Search for the cell housing the specified text and yield its [X, Y] center coordinate. 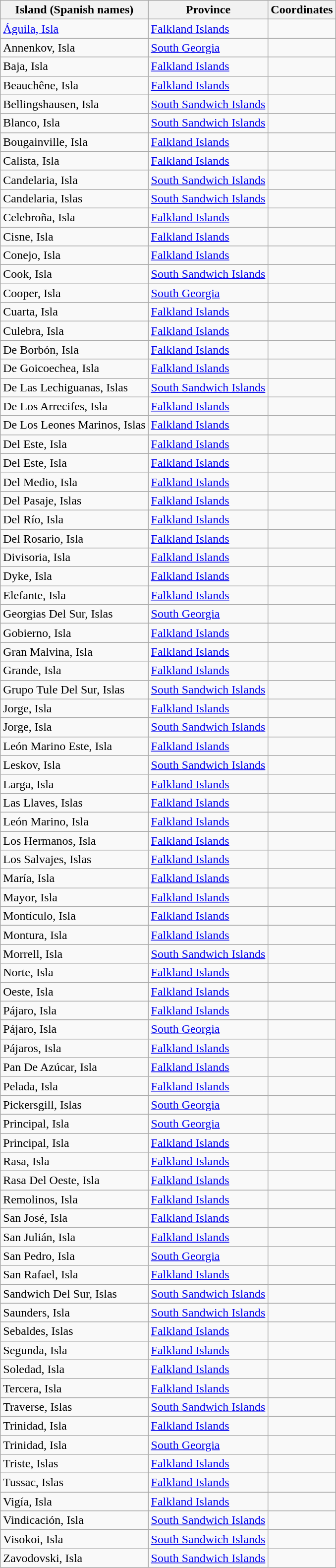
Candelaria, Islas [74, 198]
Grande, Isla [74, 671]
Dyke, Isla [74, 576]
Culebra, Isla [74, 331]
Larga, Isla [74, 784]
Grupo Tule Del Sur, Islas [74, 690]
Leskov, Isla [74, 765]
De Los Arrecifes, Isla [74, 406]
Cooper, Isla [74, 293]
Baja, Isla [74, 66]
Sebaldes, Islas [74, 1331]
Vigía, Isla [74, 1502]
San Rafael, Isla [74, 1275]
Bougainville, Isla [74, 142]
Los Hermanos, Isla [74, 841]
San Pedro, Isla [74, 1256]
Traverse, Islas [74, 1407]
Zavodovski, Isla [74, 1558]
Elefante, Isla [74, 595]
Cuarta, Isla [74, 312]
Vindicación, Isla [74, 1520]
Georgias Del Sur, Islas [74, 614]
Visokoi, Isla [74, 1539]
Las Llaves, Islas [74, 803]
Celebroña, Isla [74, 217]
Bellingshausen, Isla [74, 104]
Divisoria, Isla [74, 558]
Pickersgill, Islas [74, 1105]
De Borbón, Isla [74, 350]
San Julián, Isla [74, 1237]
Pan De Azúcar, Isla [74, 1067]
Island (Spanish names) [74, 10]
Cook, Isla [74, 274]
De Los Leones Marinos, Islas [74, 425]
Saunders, Isla [74, 1313]
Sandwich Del Sur, Islas [74, 1294]
De Las Lechiguanas, Islas [74, 387]
María, Isla [74, 878]
Norte, Isla [74, 973]
Beauchêne, Isla [74, 85]
Segunda, Isla [74, 1350]
Remolinos, Isla [74, 1199]
León Marino Este, Isla [74, 746]
Annenkov, Isla [74, 48]
Pelada, Isla [74, 1086]
Gran Malvina, Isla [74, 652]
Coordinates [302, 10]
Blanco, Isla [74, 123]
Cisne, Isla [74, 237]
Calista, Isla [74, 161]
Montículo, Isla [74, 916]
Oeste, Isla [74, 992]
Del Rosario, Isla [74, 538]
Mayor, Isla [74, 897]
Triste, Islas [74, 1464]
San José, Isla [74, 1218]
Gobierno, Isla [74, 633]
Rasa, Isla [74, 1162]
Rasa Del Oeste, Isla [74, 1181]
León Marino, Isla [74, 821]
De Goicoechea, Isla [74, 369]
Tussac, Islas [74, 1483]
Del Río, Isla [74, 519]
Del Pasaje, Islas [74, 501]
Tercera, Isla [74, 1388]
Del Medio, Isla [74, 482]
Águila, Isla [74, 29]
Candelaria, Isla [74, 180]
Soledad, Isla [74, 1369]
Pájaros, Isla [74, 1048]
Montura, Isla [74, 935]
Province [208, 10]
Los Salvajes, Islas [74, 860]
Conejo, Isla [74, 255]
Morrell, Isla [74, 954]
